Determine the [x, y] coordinate at the center of the cell enclosing the given text.  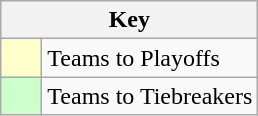
Teams to Playoffs [150, 58]
Key [130, 20]
Teams to Tiebreakers [150, 96]
